Extract the [X, Y] coordinate from the center of the cell holding the provided text.  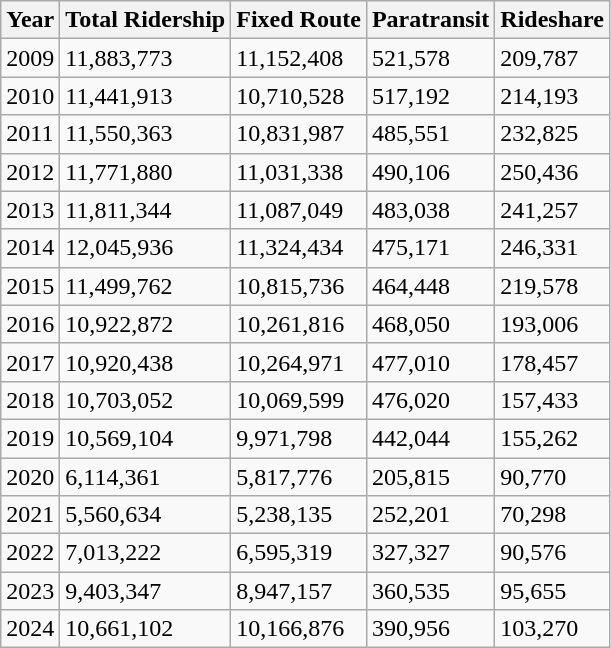
155,262 [552, 438]
11,811,344 [146, 210]
10,920,438 [146, 362]
10,703,052 [146, 400]
252,201 [430, 515]
10,261,816 [299, 324]
11,441,913 [146, 96]
209,787 [552, 58]
95,655 [552, 591]
10,922,872 [146, 324]
219,578 [552, 286]
246,331 [552, 248]
Fixed Route [299, 20]
Year [30, 20]
90,770 [552, 477]
241,257 [552, 210]
10,710,528 [299, 96]
10,264,971 [299, 362]
232,825 [552, 134]
2014 [30, 248]
11,771,880 [146, 172]
10,815,736 [299, 286]
475,171 [430, 248]
Rideshare [552, 20]
2024 [30, 629]
5,560,634 [146, 515]
2023 [30, 591]
11,152,408 [299, 58]
8,947,157 [299, 591]
11,324,434 [299, 248]
468,050 [430, 324]
476,020 [430, 400]
521,578 [430, 58]
10,831,987 [299, 134]
90,576 [552, 553]
490,106 [430, 172]
6,595,319 [299, 553]
464,448 [430, 286]
103,270 [552, 629]
2021 [30, 515]
250,436 [552, 172]
485,551 [430, 134]
11,883,773 [146, 58]
10,569,104 [146, 438]
2018 [30, 400]
2015 [30, 286]
2020 [30, 477]
6,114,361 [146, 477]
2009 [30, 58]
2011 [30, 134]
9,971,798 [299, 438]
517,192 [430, 96]
2022 [30, 553]
Paratransit [430, 20]
11,550,363 [146, 134]
5,817,776 [299, 477]
10,661,102 [146, 629]
2016 [30, 324]
483,038 [430, 210]
2010 [30, 96]
9,403,347 [146, 591]
214,193 [552, 96]
2012 [30, 172]
2013 [30, 210]
11,087,049 [299, 210]
12,045,936 [146, 248]
11,031,338 [299, 172]
327,327 [430, 553]
2017 [30, 362]
7,013,222 [146, 553]
477,010 [430, 362]
193,006 [552, 324]
10,069,599 [299, 400]
11,499,762 [146, 286]
70,298 [552, 515]
205,815 [430, 477]
157,433 [552, 400]
2019 [30, 438]
360,535 [430, 591]
442,044 [430, 438]
Total Ridership [146, 20]
178,457 [552, 362]
5,238,135 [299, 515]
390,956 [430, 629]
10,166,876 [299, 629]
